Pinpoint the cell where the given text exists, returning its [x, y] midpoint coordinate. 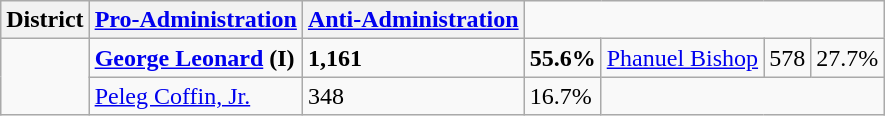
Peleg Coffin, Jr. [196, 96]
578 [788, 58]
55.6% [562, 58]
1,161 [413, 58]
27.7% [848, 58]
George Leonard (I) [196, 58]
Phanuel Bishop [682, 58]
16.7% [562, 96]
District [45, 20]
Pro-Administration [196, 20]
348 [413, 96]
Anti-Administration [413, 20]
